Determine the [X, Y] coordinate at the center of the cell enclosing the given text.  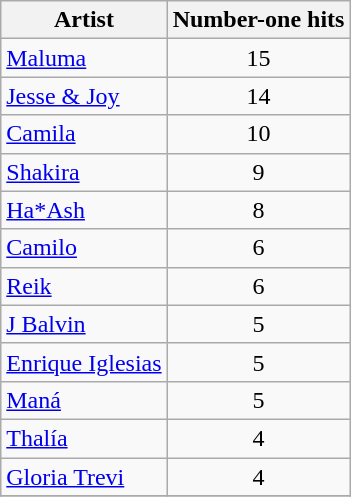
Jesse & Joy [84, 96]
15 [258, 58]
Reik [84, 286]
14 [258, 96]
Shakira [84, 172]
Camila [84, 134]
Maluma [84, 58]
J Balvin [84, 324]
8 [258, 210]
Number-one hits [258, 20]
Ha*Ash [84, 210]
Enrique Iglesias [84, 362]
Gloria Trevi [84, 477]
9 [258, 172]
Camilo [84, 248]
Maná [84, 400]
10 [258, 134]
Thalía [84, 438]
Artist [84, 20]
